Find where the given text appears and provide that cell's center as [X, Y] coordinate. 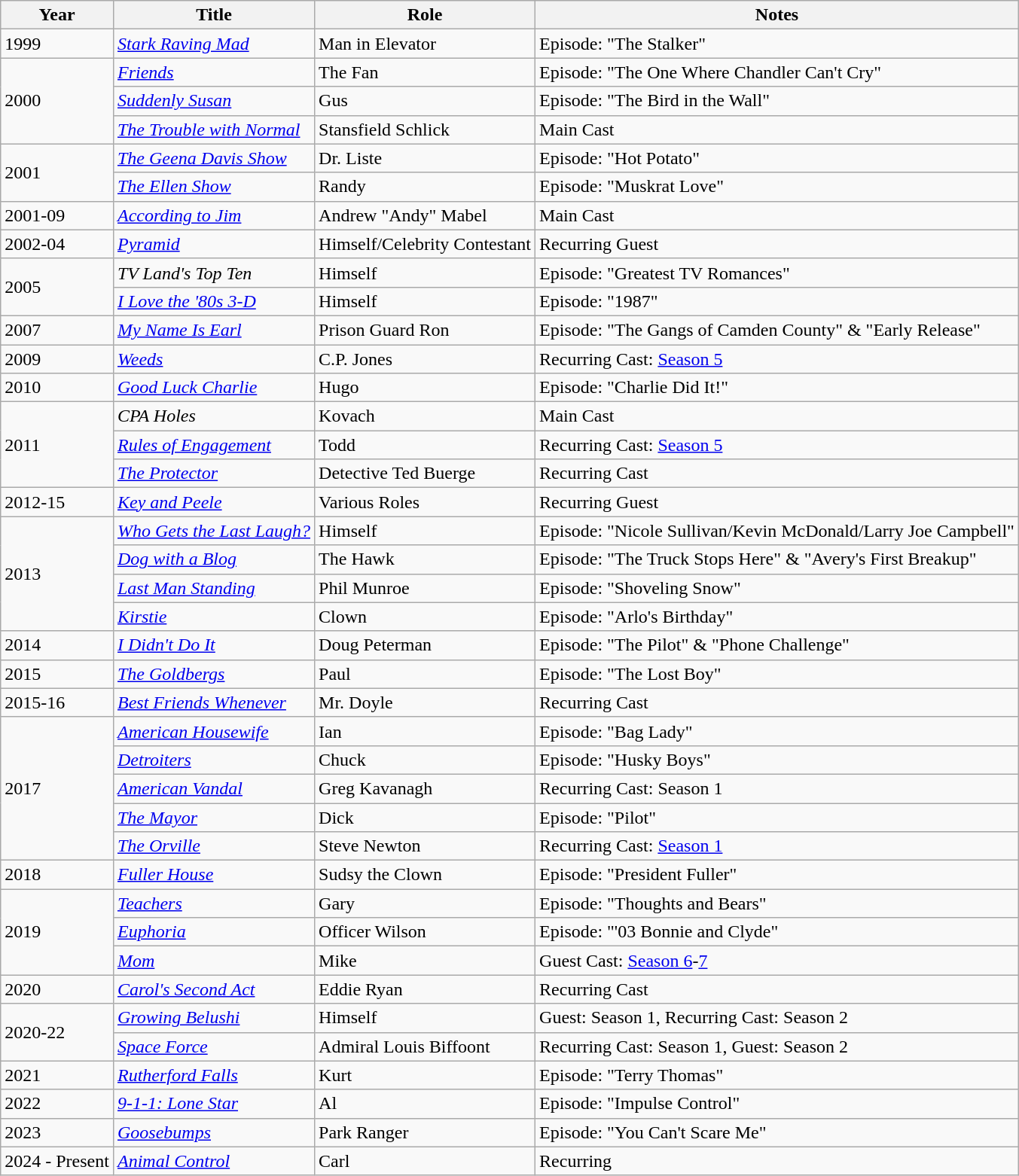
2001 [57, 172]
Himself/Celebrity Contestant [425, 244]
2020-22 [57, 1032]
I Love the '80s 3-D [214, 301]
Episode: "Greatest TV Romances" [777, 273]
Greg Kavanagh [425, 788]
Gus [425, 101]
Episode: "The One Where Chandler Can't Cry" [777, 72]
Doug Peterman [425, 645]
Episode: "Thoughts and Bears" [777, 903]
Mom [214, 961]
2013 [57, 574]
The Geena Davis Show [214, 158]
Mr. Doyle [425, 702]
Episode: "Muskrat Love" [777, 187]
Prison Guard Ron [425, 330]
Notes [777, 15]
The Ellen Show [214, 187]
CPA Holes [214, 416]
Episode: "Bag Lady" [777, 731]
Episode: "Impulse Control" [777, 1104]
Guest Cast: Season 6-7 [777, 961]
Episode: "Terry Thomas" [777, 1075]
Dick [425, 817]
2023 [57, 1132]
Clown [425, 617]
Detective Ted Buerge [425, 474]
Various Roles [425, 502]
2019 [57, 932]
Animal Control [214, 1161]
Friends [214, 72]
Stansfield Schlick [425, 129]
Carl [425, 1161]
Weeds [214, 359]
2012-15 [57, 502]
Episode: "1987" [777, 301]
Kurt [425, 1075]
Recurring Cast: Season 1, Guest: Season 2 [777, 1047]
Rutherford Falls [214, 1075]
TV Land's Top Ten [214, 273]
Eddie Ryan [425, 989]
Role [425, 15]
Randy [425, 187]
Al [425, 1104]
Episode: "The Lost Boy" [777, 674]
Mike [425, 961]
I Didn't Do It [214, 645]
According to Jim [214, 215]
Andrew "Andy" Mabel [425, 215]
Year [57, 15]
The Mayor [214, 817]
The Protector [214, 474]
Episode: "The Stalker" [777, 44]
Steve Newton [425, 846]
The Fan [425, 72]
Episode: "Arlo's Birthday" [777, 617]
Man in Elevator [425, 44]
Paul [425, 674]
2018 [57, 875]
Episode: "The Bird in the Wall" [777, 101]
2010 [57, 388]
2017 [57, 788]
Stark Raving Mad [214, 44]
Hugo [425, 388]
2000 [57, 101]
Episode: "President Fuller" [777, 875]
Detroiters [214, 760]
Key and Peele [214, 502]
2009 [57, 359]
Kovach [425, 416]
Episode: "Shoveling Snow" [777, 588]
Title [214, 15]
Episode: "Husky Boys" [777, 760]
Good Luck Charlie [214, 388]
2022 [57, 1104]
Dog with a Blog [214, 559]
2014 [57, 645]
Guest: Season 1, Recurring Cast: Season 2 [777, 1018]
Ian [425, 731]
Episode: "'03 Bonnie and Clyde" [777, 932]
Best Friends Whenever [214, 702]
Recurring [777, 1161]
1999 [57, 44]
Gary [425, 903]
Space Force [214, 1047]
2011 [57, 445]
Who Gets the Last Laugh? [214, 531]
2020 [57, 989]
2001-09 [57, 215]
Episode: "You Can't Scare Me" [777, 1132]
9-1-1: Lone Star [214, 1104]
Dr. Liste [425, 158]
Episode: "Hot Potato" [777, 158]
Episode: "Charlie Did It!" [777, 388]
Todd [425, 445]
2015 [57, 674]
Episode: "The Truck Stops Here" & "Avery's First Breakup" [777, 559]
Sudsy the Clown [425, 875]
Episode: "The Gangs of Camden County" & "Early Release" [777, 330]
Suddenly Susan [214, 101]
Park Ranger [425, 1132]
American Vandal [214, 788]
Phil Munroe [425, 588]
Last Man Standing [214, 588]
My Name Is Earl [214, 330]
2015-16 [57, 702]
2021 [57, 1075]
Goosebumps [214, 1132]
Fuller House [214, 875]
The Orville [214, 846]
Rules of Engagement [214, 445]
C.P. Jones [425, 359]
American Housewife [214, 731]
Chuck [425, 760]
The Hawk [425, 559]
Growing Belushi [214, 1018]
Carol's Second Act [214, 989]
Episode: "Nicole Sullivan/Kevin McDonald/Larry Joe Campbell" [777, 531]
The Goldbergs [214, 674]
Officer Wilson [425, 932]
Kirstie [214, 617]
2002-04 [57, 244]
2024 - Present [57, 1161]
The Trouble with Normal [214, 129]
Euphoria [214, 932]
Episode: "Pilot" [777, 817]
Pyramid [214, 244]
Admiral Louis Biffoont [425, 1047]
Episode: "The Pilot" & "Phone Challenge" [777, 645]
Teachers [214, 903]
2005 [57, 287]
2007 [57, 330]
